Capture the cell that displays the provided text and extract its [x, y] central coordinate. 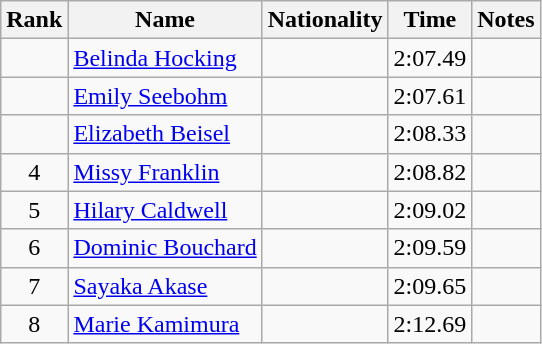
Elizabeth Beisel [165, 134]
Rank [34, 20]
Notes [506, 20]
2:09.02 [430, 210]
2:08.33 [430, 134]
2:07.61 [430, 96]
Belinda Hocking [165, 58]
5 [34, 210]
4 [34, 172]
7 [34, 286]
Nationality [325, 20]
2:08.82 [430, 172]
Marie Kamimura [165, 324]
8 [34, 324]
Time [430, 20]
2:12.69 [430, 324]
Dominic Bouchard [165, 248]
Name [165, 20]
Emily Seebohm [165, 96]
Hilary Caldwell [165, 210]
6 [34, 248]
2:07.49 [430, 58]
Missy Franklin [165, 172]
2:09.65 [430, 286]
Sayaka Akase [165, 286]
2:09.59 [430, 248]
